Return the [x, y] coordinate for the center point of the cell that contains the specified text.  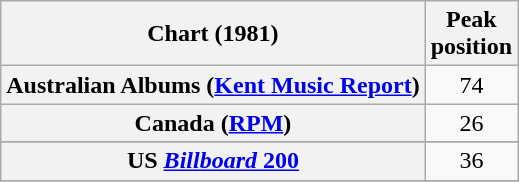
Peakposition [471, 34]
74 [471, 85]
26 [471, 123]
Canada (RPM) [213, 123]
Australian Albums (Kent Music Report) [213, 85]
Chart (1981) [213, 34]
US Billboard 200 [213, 161]
36 [471, 161]
